Find where the given text appears and provide that cell's center as [X, Y] coordinate. 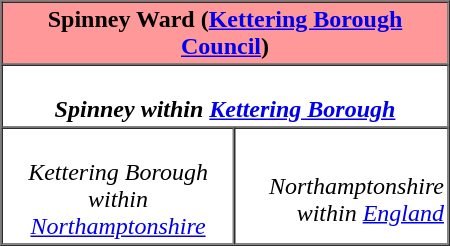
Spinney Ward (Kettering Borough Council) [226, 34]
Northamptonshire within England [342, 186]
Kettering Borough within Northamptonshire [118, 186]
Spinney within Kettering Borough [226, 96]
